Capture the cell that displays the provided text and extract its [x, y] central coordinate. 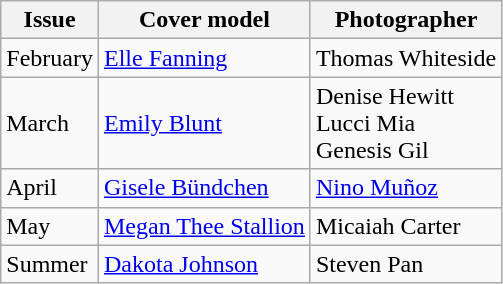
Cover model [204, 20]
Emily Blunt [204, 123]
Gisele Bündchen [204, 188]
Micaiah Carter [406, 226]
Denise Hewitt Lucci Mia Genesis Gil [406, 123]
March [50, 123]
Elle Fanning [204, 58]
February [50, 58]
Issue [50, 20]
Nino Muñoz [406, 188]
May [50, 226]
Dakota Johnson [204, 264]
Megan Thee Stallion [204, 226]
April [50, 188]
Summer [50, 264]
Steven Pan [406, 264]
Thomas Whiteside [406, 58]
Photographer [406, 20]
